Scan for the cell matching the given text and deliver its [x, y] coordinate at center. 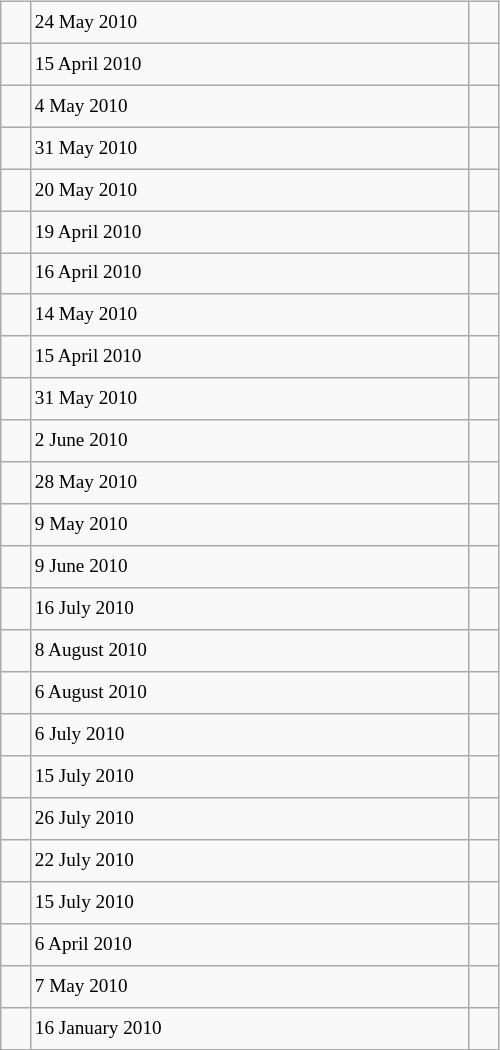
22 July 2010 [250, 861]
16 July 2010 [250, 609]
6 April 2010 [250, 944]
16 January 2010 [250, 1028]
6 July 2010 [250, 735]
9 June 2010 [250, 567]
28 May 2010 [250, 483]
7 May 2010 [250, 986]
19 April 2010 [250, 232]
4 May 2010 [250, 106]
2 June 2010 [250, 441]
26 July 2010 [250, 819]
16 April 2010 [250, 274]
14 May 2010 [250, 315]
6 August 2010 [250, 693]
20 May 2010 [250, 190]
24 May 2010 [250, 22]
8 August 2010 [250, 651]
9 May 2010 [250, 525]
